Capture the cell that displays the provided text and extract its [x, y] central coordinate. 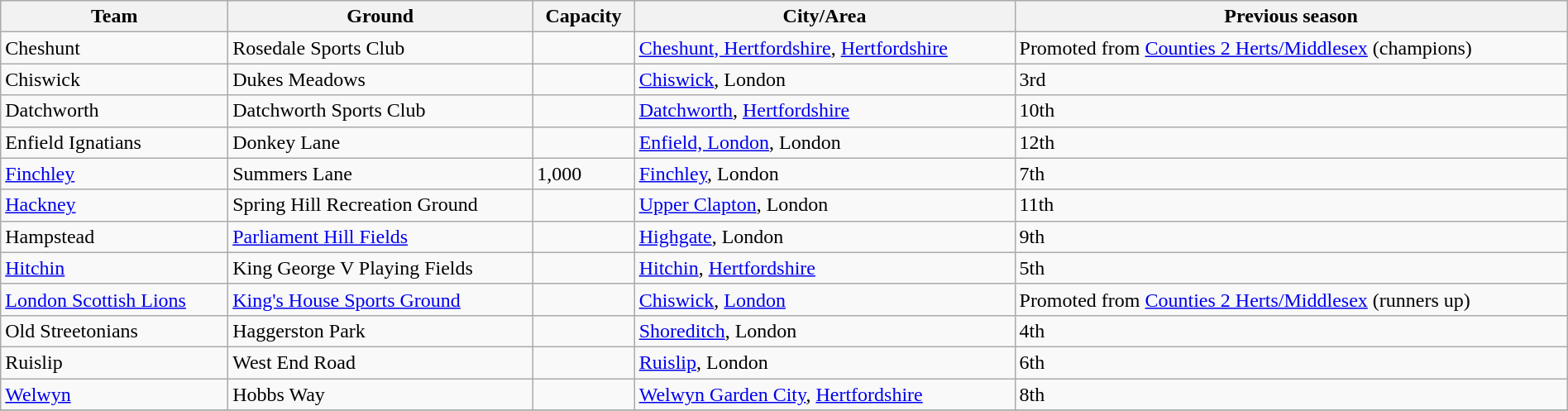
Summers Lane [380, 174]
Upper Clapton, London [825, 205]
Datchworth [114, 111]
Spring Hill Recreation Ground [380, 205]
Datchworth Sports Club [380, 111]
8th [1291, 394]
Cheshunt [114, 48]
4th [1291, 331]
Ruislip [114, 362]
Parliament Hill Fields [380, 237]
7th [1291, 174]
Shoreditch, London [825, 331]
1,000 [584, 174]
Promoted from Counties 2 Herts/Middlesex (champions) [1291, 48]
12th [1291, 142]
Haggerston Park [380, 331]
11th [1291, 205]
King's House Sports Ground [380, 299]
Team [114, 17]
Enfield, London, London [825, 142]
City/Area [825, 17]
9th [1291, 237]
3rd [1291, 79]
West End Road [380, 362]
Chiswick [114, 79]
Hitchin, Hertfordshire [825, 268]
Donkey Lane [380, 142]
Old Streetonians [114, 331]
Hackney [114, 205]
King George V Playing Fields [380, 268]
Welwyn Garden City, Hertfordshire [825, 394]
Welwyn [114, 394]
Cheshunt, Hertfordshire, Hertfordshire [825, 48]
Hitchin [114, 268]
Finchley [114, 174]
Previous season [1291, 17]
Dukes Meadows [380, 79]
Rosedale Sports Club [380, 48]
Promoted from Counties 2 Herts/Middlesex (runners up) [1291, 299]
Ruislip, London [825, 362]
6th [1291, 362]
10th [1291, 111]
Highgate, London [825, 237]
Ground [380, 17]
Datchworth, Hertfordshire [825, 111]
Finchley, London [825, 174]
Enfield Ignatians [114, 142]
Capacity [584, 17]
Hobbs Way [380, 394]
Hampstead [114, 237]
5th [1291, 268]
London Scottish Lions [114, 299]
